Output the (X, Y) coordinate of the center of the cell containing the given text.  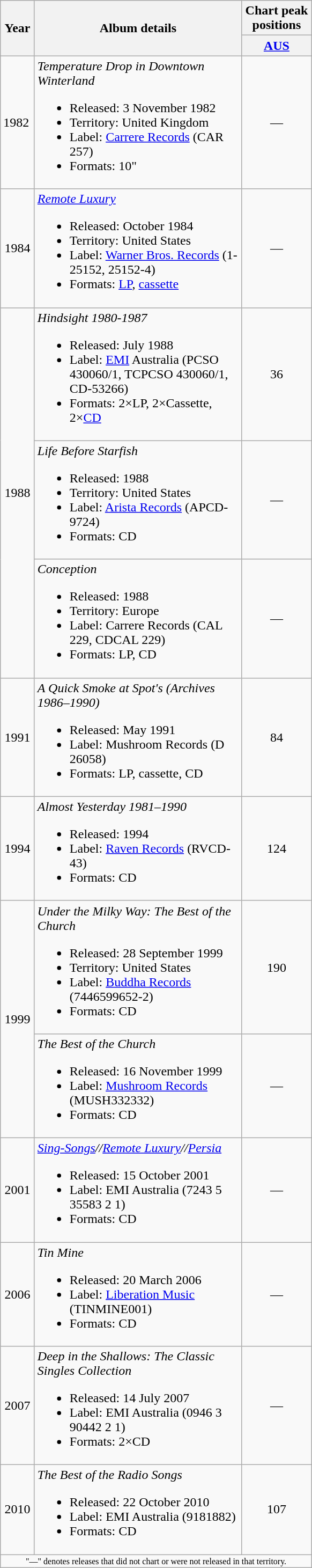
107 (277, 1510)
A Quick Smoke at Spot's (Archives 1986–1990)Released: May 1991Label: Mushroom Records (D 26058)Formats: LP, cassette, CD (138, 737)
AUS (277, 46)
2001 (18, 1190)
124 (277, 848)
Remote LuxuryReleased: October 1984Territory: United StatesLabel: Warner Bros. Records (1-25152, 25152-4)Formats: LP, cassette (138, 248)
1984 (18, 248)
Chart peak positions (277, 18)
2006 (18, 1294)
"—" denotes releases that did not chart or were not released in that territory. (157, 1561)
2010 (18, 1510)
ConceptionReleased: 1988Territory: EuropeLabel: Carrere Records (CAL 229, CDCAL 229)Formats: LP, CD (138, 618)
1991 (18, 737)
36 (277, 374)
2007 (18, 1406)
Life Before StarfishReleased: 1988Territory: United StatesLabel: Arista Records (APCD-9724)Formats: CD (138, 500)
Hindsight 1980-1987Released: July 1988Label: EMI Australia (PCSO 430060/1, TCPCSO 430060/1, CD-53266)Formats: 2×LP, 2×Cassette, 2×CD (138, 374)
Under the Milky Way: The Best of the ChurchReleased: 28 September 1999Territory: United StatesLabel: Buddha Records (7446599652-2)Formats: CD (138, 967)
The Best of the Radio SongsReleased: 22 October 2010Label: EMI Australia (9181882)Formats: CD (138, 1510)
1999 (18, 1019)
1982 (18, 122)
Tin MineReleased: 20 March 2006Label: Liberation Music (TINMINE001)Formats: CD (138, 1294)
Year (18, 28)
1988 (18, 493)
Deep in the Shallows: The Classic Singles CollectionReleased: 14 July 2007Label: EMI Australia (0946 3 90442 2 1)Formats: 2×CD (138, 1406)
The Best of the ChurchReleased: 16 November 1999Label: Mushroom Records (MUSH332332)Formats: CD (138, 1086)
Almost Yesterday 1981–1990Released: 1994Label: Raven Records (RVCD-43)Formats: CD (138, 848)
1994 (18, 848)
Temperature Drop in Downtown WinterlandReleased: 3 November 1982Territory: United KingdomLabel: Carrere Records (CAR 257)Formats: 10" (138, 122)
Album details (138, 28)
190 (277, 967)
Sing-Songs//Remote Luxury//PersiaReleased: 15 October 2001Label: EMI Australia (7243 5 35583 2 1)Formats: CD (138, 1190)
84 (277, 737)
